Find where the given text appears and provide that cell's center as (x, y) coordinate. 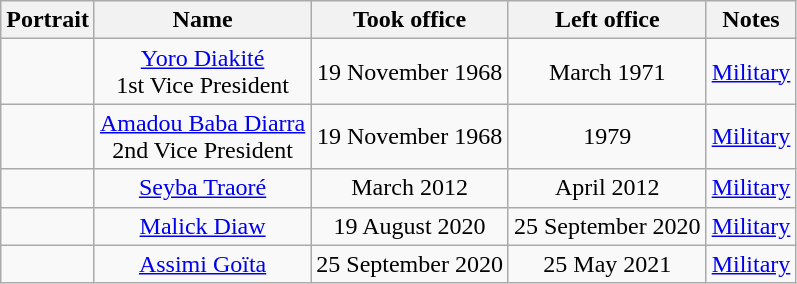
April 2012 (607, 188)
March 1971 (607, 72)
March 2012 (410, 188)
Name (202, 20)
25 May 2021 (607, 264)
19 August 2020 (410, 226)
Seyba Traoré (202, 188)
Left office (607, 20)
Malick Diaw (202, 226)
Took office (410, 20)
Yoro Diakité1st Vice President (202, 72)
Notes (751, 20)
1979 (607, 136)
Amadou Baba Diarra2nd Vice President (202, 136)
Assimi Goïta (202, 264)
Portrait (48, 20)
